From the cell containing the given text, extract its center point as (x, y) coordinate. 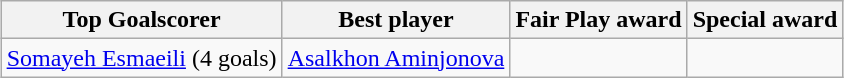
Best player (396, 20)
Asalkhon Aminjonova (396, 58)
Fair Play award (598, 20)
Top Goalscorer (142, 20)
Somayeh Esmaeili (4 goals) (142, 58)
Special award (765, 20)
